Capture the cell that displays the provided text and extract its [X, Y] central coordinate. 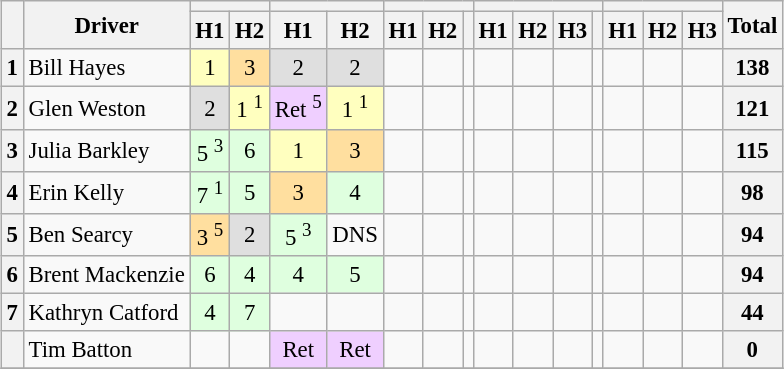
Driver [106, 25]
98 [752, 192]
44 [752, 312]
Tim Batton [106, 350]
7 1 [210, 192]
0 [752, 350]
Kathryn Catford [106, 312]
3 5 [210, 234]
Bill Hayes [106, 68]
121 [752, 108]
115 [752, 150]
138 [752, 68]
Ben Searcy [106, 234]
Brent Mackenzie [106, 275]
Erin Kelly [106, 192]
Glen Weston [106, 108]
Total [752, 25]
Ret 5 [298, 108]
Julia Barkley [106, 150]
DNS [355, 234]
